From the cell containing the given text, extract its center point as (X, Y) coordinate. 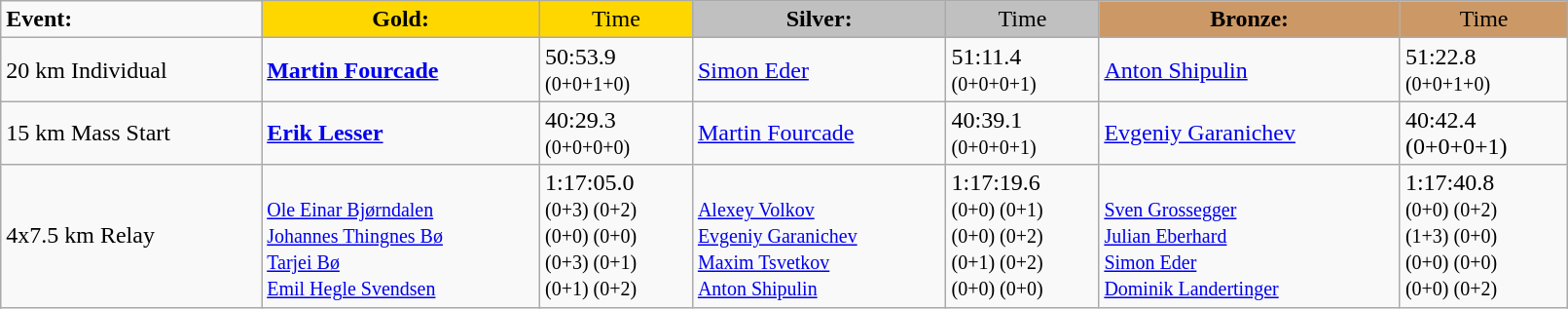
Ole Einar BjørndalenJohannes Thingnes BøTarjei BøEmil Hegle Svendsen (401, 236)
Event: (131, 19)
1:17:05.0(0+3) (0+2)(0+0) (0+0)(0+3) (0+1)(0+1) (0+2) (617, 236)
Evgeniy Garanichev (1250, 133)
Gold: (401, 19)
Bronze: (1250, 19)
20 km Individual (131, 70)
4x7.5 km Relay (131, 236)
Erik Lesser (401, 133)
40:42.4(0+0+0+1) (1483, 133)
51:22.8(0+0+1+0) (1483, 70)
Sven GrosseggerJulian EberhardSimon EderDominik Landertinger (1250, 236)
51:11.4(0+0+0+1) (1022, 70)
15 km Mass Start (131, 133)
40:29.3(0+0+0+0) (617, 133)
50:53.9(0+0+1+0) (617, 70)
40:39.1(0+0+0+1) (1022, 133)
Anton Shipulin (1250, 70)
Alexey VolkovEvgeniy GaranichevMaxim TsvetkovAnton Shipulin (820, 236)
1:17:19.6(0+0) (0+1)(0+0) (0+2)(0+1) (0+2)(0+0) (0+0) (1022, 236)
Silver: (820, 19)
1:17:40.8(0+0) (0+2)(1+3) (0+0)(0+0) (0+0)(0+0) (0+2) (1483, 236)
Simon Eder (820, 70)
